From the cell containing the given text, extract its center point as (X, Y) coordinate. 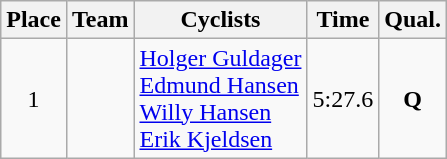
Q (413, 98)
Qual. (413, 20)
Cyclists (220, 20)
Time (343, 20)
Team (100, 20)
1 (34, 98)
5:27.6 (343, 98)
Place (34, 20)
Holger Guldager Edmund Hansen Willy Hansen Erik Kjeldsen (220, 98)
